From the cell containing the given text, extract its center point as [x, y] coordinate. 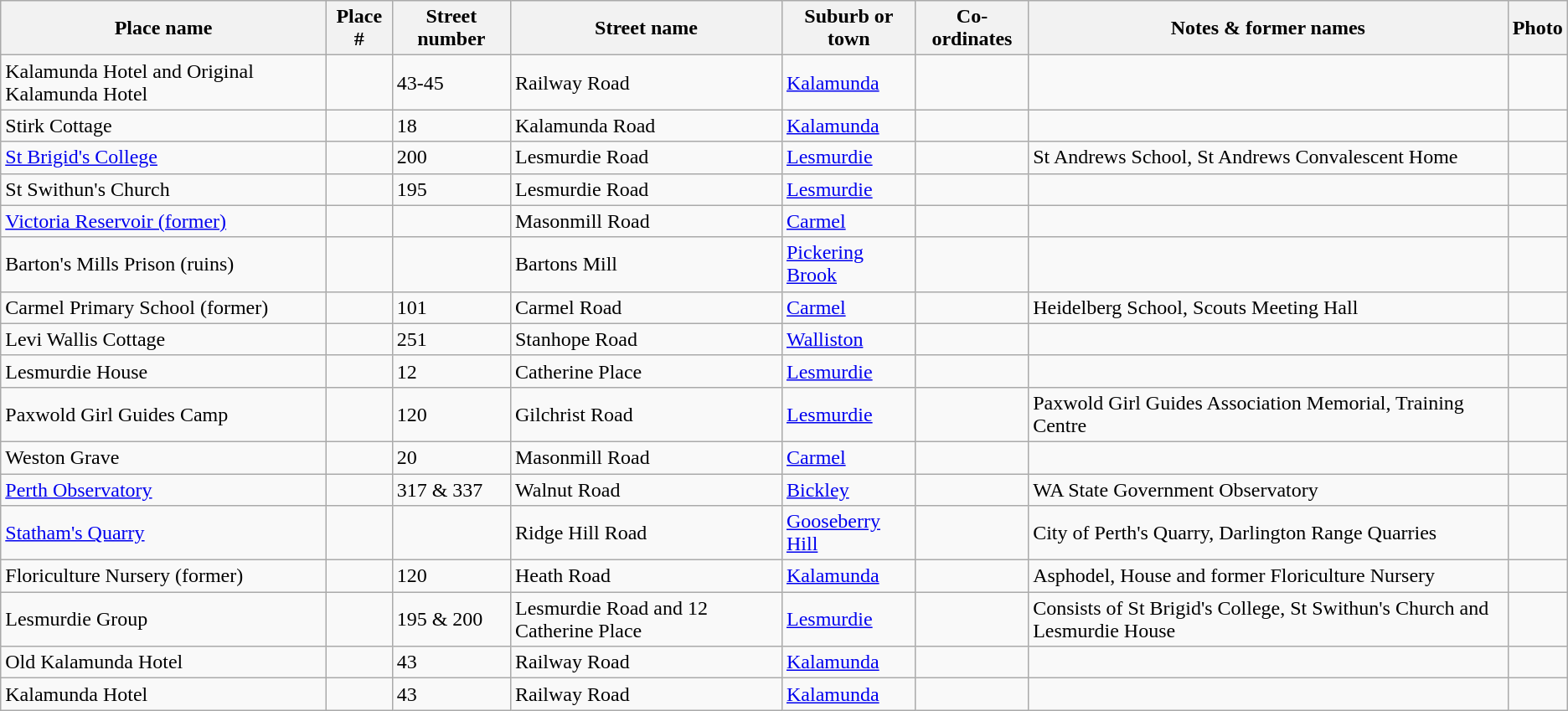
Lesmurdie Road and 12 Catherine Place [646, 620]
City of Perth's Quarry, Darlington Range Quarries [1268, 533]
Ridge Hill Road [646, 533]
Walliston [848, 339]
St Brigid's College [164, 157]
Suburb or town [848, 28]
Walnut Road [646, 490]
Street number [451, 28]
Levi Wallis Cottage [164, 339]
Lesmurdie Group [164, 620]
Kalamunda Hotel and Original Kalamunda Hotel [164, 82]
200 [451, 157]
43-45 [451, 82]
Pickering Brook [848, 265]
Consists of St Brigid's College, St Swithun's Church and Lesmurdie House [1268, 620]
Weston Grave [164, 457]
Notes & former names [1268, 28]
Heidelberg School, Scouts Meeting Hall [1268, 307]
Paxwold Girl Guides Association Memorial, Training Centre [1268, 414]
Co-ordinates [972, 28]
Place name [164, 28]
WA State Government Observatory [1268, 490]
Heath Road [646, 576]
Perth Observatory [164, 490]
Gooseberry Hill [848, 533]
Bickley [848, 490]
Old Kalamunda Hotel [164, 662]
Barton's Mills Prison (ruins) [164, 265]
251 [451, 339]
195 [451, 189]
Asphodel, House and former Floriculture Nursery [1268, 576]
101 [451, 307]
Street name [646, 28]
Place # [358, 28]
Carmel Road [646, 307]
Stanhope Road [646, 339]
Stirk Cottage [164, 126]
20 [451, 457]
317 & 337 [451, 490]
Gilchrist Road [646, 414]
St Andrews School, St Andrews Convalescent Home [1268, 157]
Lesmurdie House [164, 371]
Victoria Reservoir (former) [164, 221]
Bartons Mill [646, 265]
18 [451, 126]
195 & 200 [451, 620]
Kalamunda Hotel [164, 694]
Kalamunda Road [646, 126]
Floriculture Nursery (former) [164, 576]
Catherine Place [646, 371]
St Swithun's Church [164, 189]
Paxwold Girl Guides Camp [164, 414]
Photo [1538, 28]
Statham's Quarry [164, 533]
Carmel Primary School (former) [164, 307]
12 [451, 371]
